Determine the [x, y] coordinate at the center of the cell enclosing the given text.  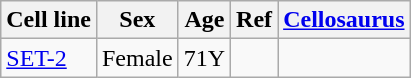
Age [204, 20]
SET-2 [49, 58]
Cellosaurus [344, 20]
Sex [137, 20]
Ref [254, 20]
Cell line [49, 20]
Female [137, 58]
71Y [204, 58]
